Locate the cell with the specified text and output its [x, y] center coordinate. 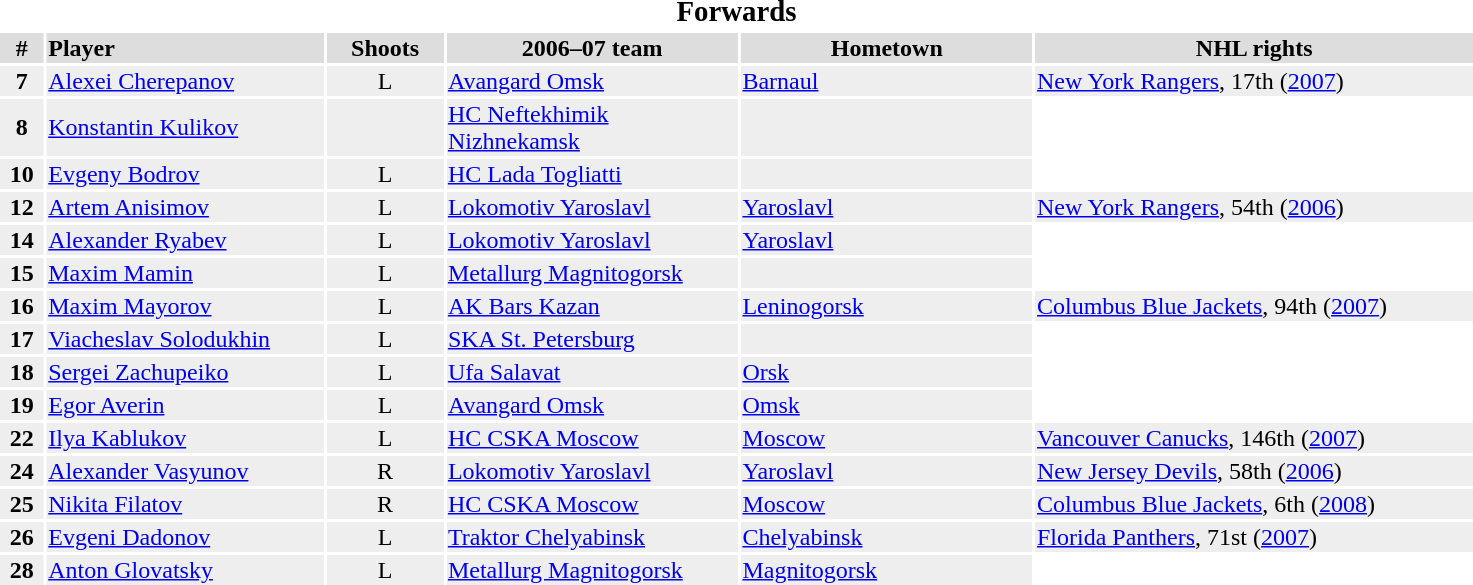
Sergei Zachupeiko [186, 372]
Barnaul [887, 81]
HC Neftekhimik Nizhnekamsk [592, 128]
Artem Anisimov [186, 207]
New York Rangers, 54th (2006) [1254, 207]
Columbus Blue Jackets, 94th (2007) [1254, 306]
Shoots [386, 48]
Evgeni Dadonov [186, 537]
8 [22, 128]
Leninogorsk [887, 306]
7 [22, 81]
HC Lada Togliatti [592, 174]
24 [22, 471]
Traktor Chelyabinsk [592, 537]
Nikita Filatov [186, 504]
12 [22, 207]
New York Rangers, 17th (2007) [1254, 81]
Ufa Salavat [592, 372]
Vancouver Canucks, 146th (2007) [1254, 438]
18 [22, 372]
Alexei Cherepanov [186, 81]
Alexander Ryabev [186, 240]
15 [22, 273]
Chelyabinsk [887, 537]
Maxim Mayorov [186, 306]
New Jersey Devils, 58th (2006) [1254, 471]
2006–07 team [592, 48]
Columbus Blue Jackets, 6th (2008) [1254, 504]
NHL rights [1254, 48]
28 [22, 570]
AK Bars Kazan [592, 306]
25 [22, 504]
Ilya Kablukov [186, 438]
Anton Glovatsky [186, 570]
Florida Panthers, 71st (2007) [1254, 537]
Alexander Vasyunov [186, 471]
Omsk [887, 405]
16 [22, 306]
10 [22, 174]
Konstantin Kulikov [186, 128]
Player [186, 48]
Orsk [887, 372]
Evgeny Bodrov [186, 174]
26 [22, 537]
14 [22, 240]
Magnitogorsk [887, 570]
Egor Averin [186, 405]
22 [22, 438]
Maxim Mamin [186, 273]
Hometown [887, 48]
17 [22, 339]
Viacheslav Solodukhin [186, 339]
19 [22, 405]
SKA St. Petersburg [592, 339]
# [22, 48]
